Return (X, Y) of the center of cell containing provided text 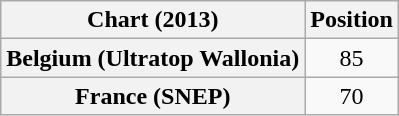
France (SNEP) (153, 96)
Belgium (Ultratop Wallonia) (153, 58)
Position (352, 20)
70 (352, 96)
Chart (2013) (153, 20)
85 (352, 58)
